Extract the (X, Y) coordinate from the center of the cell holding the provided text.  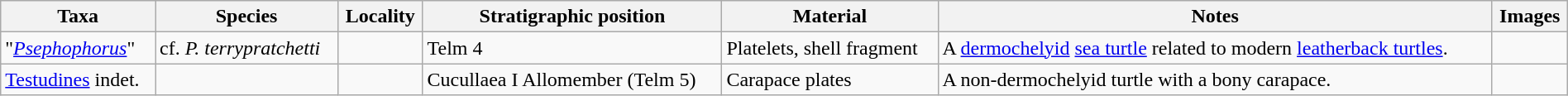
Material (830, 17)
Stratigraphic position (572, 17)
Telm 4 (572, 48)
Cucullaea I Allomember (Telm 5) (572, 79)
Species (246, 17)
Images (1530, 17)
Testudines indet. (78, 79)
Platelets, shell fragment (830, 48)
"Psephophorus" (78, 48)
A dermochelyid sea turtle related to modern leatherback turtles. (1215, 48)
Taxa (78, 17)
A non-dermochelyid turtle with a bony carapace. (1215, 79)
Locality (380, 17)
Carapace plates (830, 79)
Notes (1215, 17)
cf. P. terrypratchetti (246, 48)
